Identify which cell holds the provided text, then report its [X, Y] central coordinate. 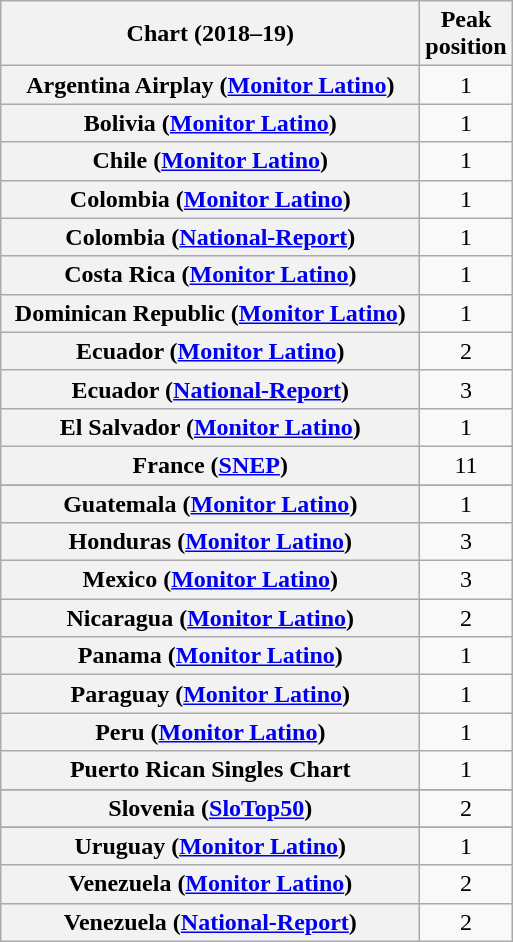
Uruguay (Monitor Latino) [210, 846]
Peru (Monitor Latino) [210, 732]
Panama (Monitor Latino) [210, 656]
Mexico (Monitor Latino) [210, 580]
Chart (2018–19) [210, 34]
11 [466, 465]
Paraguay (Monitor Latino) [210, 694]
France (SNEP) [210, 465]
Dominican Republic (Monitor Latino) [210, 313]
Venezuela (Monitor Latino) [210, 884]
El Salvador (Monitor Latino) [210, 427]
Puerto Rican Singles Chart [210, 770]
Guatemala (Monitor Latino) [210, 503]
Nicaragua (Monitor Latino) [210, 618]
Ecuador (Monitor Latino) [210, 351]
Chile (Monitor Latino) [210, 161]
Venezuela (National-Report) [210, 922]
Peakposition [466, 34]
Slovenia (SloTop50) [210, 808]
Ecuador (National-Report) [210, 389]
Colombia (National-Report) [210, 237]
Honduras (Monitor Latino) [210, 542]
Argentina Airplay (Monitor Latino) [210, 85]
Bolivia (Monitor Latino) [210, 123]
Costa Rica (Monitor Latino) [210, 275]
Colombia (Monitor Latino) [210, 199]
